Scan for the cell matching the given text and deliver its [X, Y] coordinate at center. 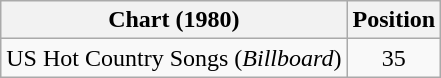
35 [394, 58]
Position [394, 20]
Chart (1980) [174, 20]
US Hot Country Songs (Billboard) [174, 58]
